Find where the given text appears and provide that cell's center as (x, y) coordinate. 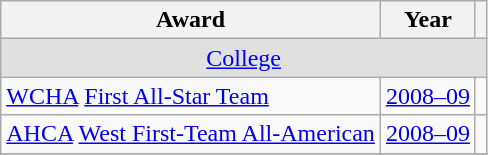
College (244, 58)
Award (191, 20)
WCHA First All-Star Team (191, 96)
AHCA West First-Team All-American (191, 134)
Year (428, 20)
